Provide the (x, y) coordinate of the cell's center where the given text is located.  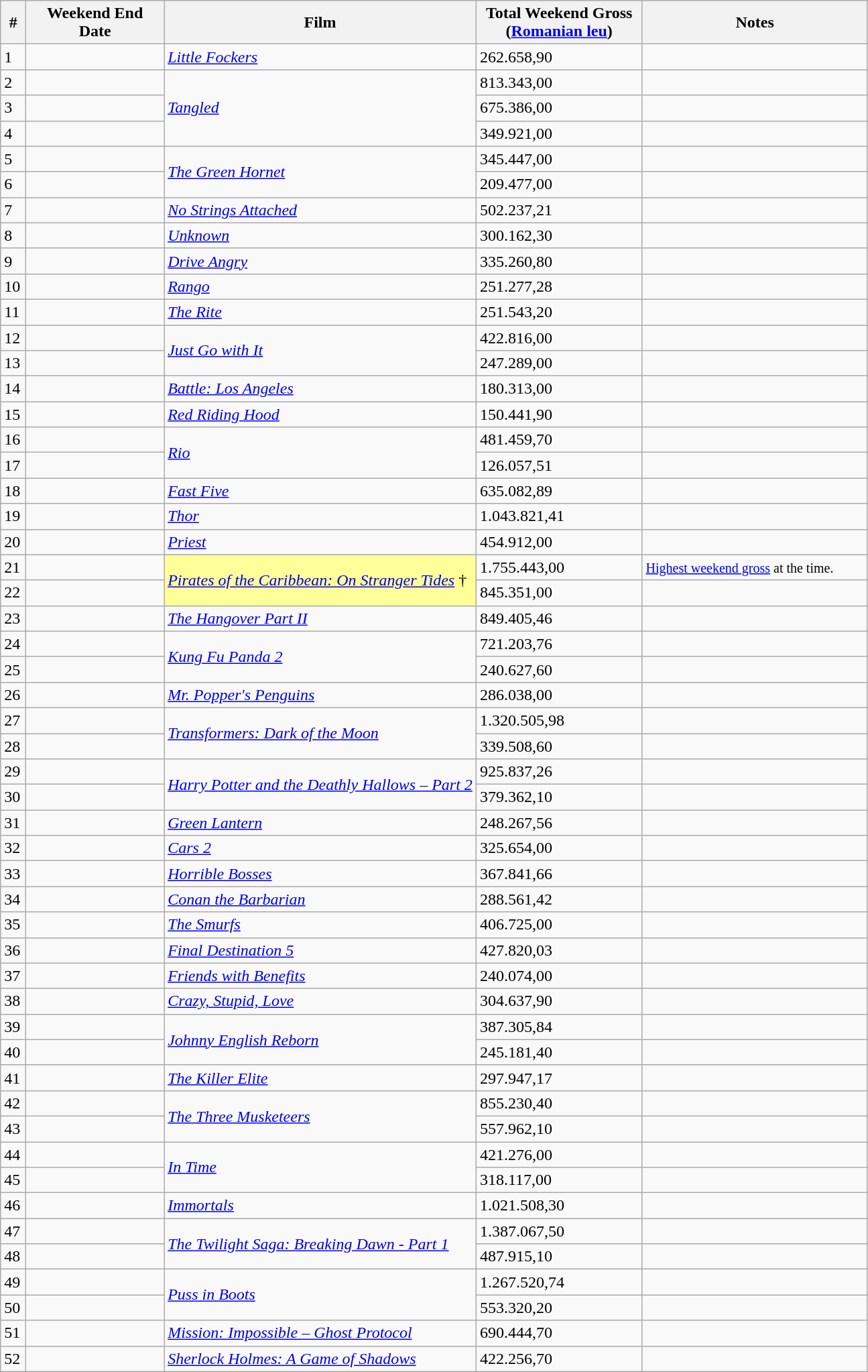
Just Go with It (320, 350)
427.820,03 (559, 950)
1.387.067,50 (559, 1231)
4 (13, 133)
557.962,10 (559, 1129)
9 (13, 261)
15 (13, 414)
Notes (755, 23)
Weekend End Date (95, 23)
40 (13, 1052)
3 (13, 108)
Film (320, 23)
7 (13, 210)
The Twilight Saga: Breaking Dawn - Part 1 (320, 1244)
553.320,20 (559, 1308)
845.351,00 (559, 593)
Immortals (320, 1206)
36 (13, 950)
24 (13, 644)
721.203,76 (559, 644)
31 (13, 823)
The Killer Elite (320, 1078)
406.725,00 (559, 925)
34 (13, 899)
28 (13, 746)
21 (13, 567)
675.386,00 (559, 108)
Drive Angry (320, 261)
150.441,90 (559, 414)
1 (13, 57)
Total Weekend Gross(Romanian leu) (559, 23)
Harry Potter and the Deathly Hallows – Part 2 (320, 785)
247.289,00 (559, 363)
Battle: Los Angeles (320, 389)
Thor (320, 516)
The Rite (320, 312)
1.320.505,98 (559, 720)
240.627,60 (559, 669)
813.343,00 (559, 82)
Horrible Bosses (320, 874)
18 (13, 491)
8 (13, 235)
855.230,40 (559, 1103)
422.256,70 (559, 1359)
In Time (320, 1167)
38 (13, 1001)
245.181,40 (559, 1052)
43 (13, 1129)
Rango (320, 286)
39 (13, 1027)
The Three Musketeers (320, 1116)
The Hangover Part II (320, 618)
240.074,00 (559, 976)
262.658,90 (559, 57)
Final Destination 5 (320, 950)
35 (13, 925)
379.362,10 (559, 797)
49 (13, 1282)
Tangled (320, 108)
47 (13, 1231)
50 (13, 1308)
209.477,00 (559, 184)
248.267,56 (559, 823)
11 (13, 312)
288.561,42 (559, 899)
29 (13, 772)
Friends with Benefits (320, 976)
1.267.520,74 (559, 1282)
286.038,00 (559, 695)
454.912,00 (559, 542)
251.543,20 (559, 312)
367.841,66 (559, 874)
Cars 2 (320, 848)
Kung Fu Panda 2 (320, 656)
Priest (320, 542)
42 (13, 1103)
Mission: Impossible – Ghost Protocol (320, 1333)
The Smurfs (320, 925)
Little Fockers (320, 57)
Transformers: Dark of the Moon (320, 733)
349.921,00 (559, 133)
No Strings Attached (320, 210)
13 (13, 363)
421.276,00 (559, 1154)
300.162,30 (559, 235)
Johnny English Reborn (320, 1039)
23 (13, 618)
Fast Five (320, 491)
1.043.821,41 (559, 516)
2 (13, 82)
10 (13, 286)
502.237,21 (559, 210)
339.508,60 (559, 746)
20 (13, 542)
635.082,89 (559, 491)
Pirates of the Caribbean: On Stranger Tides † (320, 580)
45 (13, 1180)
Conan the Barbarian (320, 899)
335.260,80 (559, 261)
487.915,10 (559, 1257)
The Green Hornet (320, 172)
297.947,17 (559, 1078)
304.637,90 (559, 1001)
422.816,00 (559, 337)
44 (13, 1154)
# (13, 23)
37 (13, 976)
481.459,70 (559, 440)
Highest weekend gross at the time. (755, 567)
27 (13, 720)
Unknown (320, 235)
25 (13, 669)
14 (13, 389)
1.755.443,00 (559, 567)
Sherlock Holmes: A Game of Shadows (320, 1359)
33 (13, 874)
Red Riding Hood (320, 414)
1.021.508,30 (559, 1206)
318.117,00 (559, 1180)
690.444,70 (559, 1333)
46 (13, 1206)
Crazy, Stupid, Love (320, 1001)
48 (13, 1257)
51 (13, 1333)
19 (13, 516)
5 (13, 159)
Puss in Boots (320, 1295)
32 (13, 848)
251.277,28 (559, 286)
17 (13, 465)
849.405,46 (559, 618)
325.654,00 (559, 848)
22 (13, 593)
925.837,26 (559, 772)
345.447,00 (559, 159)
16 (13, 440)
126.057,51 (559, 465)
52 (13, 1359)
12 (13, 337)
6 (13, 184)
Green Lantern (320, 823)
387.305,84 (559, 1027)
180.313,00 (559, 389)
41 (13, 1078)
Rio (320, 453)
30 (13, 797)
Mr. Popper's Penguins (320, 695)
26 (13, 695)
